Return the [x, y] coordinate for the center point of the cell that contains the specified text.  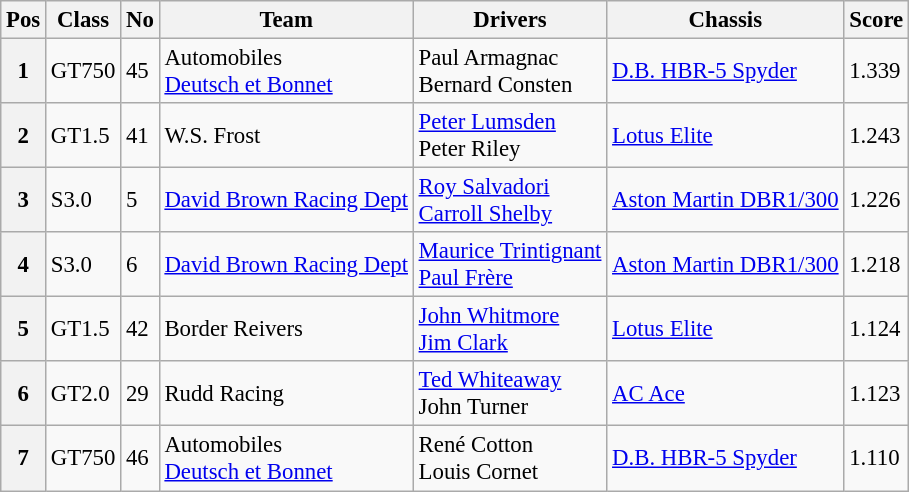
Maurice Trintignant Paul Frère [510, 264]
W.S. Frost [286, 136]
Pos [24, 20]
1.226 [876, 200]
Paul Armagnac Bernard Consten [510, 72]
1.110 [876, 458]
Border Reivers [286, 330]
41 [140, 136]
7 [24, 458]
4 [24, 264]
1.123 [876, 394]
3 [24, 200]
1.339 [876, 72]
Rudd Racing [286, 394]
1.243 [876, 136]
No [140, 20]
Class [84, 20]
René Cotton Louis Cornet [510, 458]
Peter Lumsden Peter Riley [510, 136]
29 [140, 394]
GT2.0 [84, 394]
Ted Whiteaway John Turner [510, 394]
1.124 [876, 330]
46 [140, 458]
45 [140, 72]
John Whitmore Jim Clark [510, 330]
1 [24, 72]
Roy Salvadori Carroll Shelby [510, 200]
Team [286, 20]
2 [24, 136]
AC Ace [726, 394]
Score [876, 20]
Drivers [510, 20]
42 [140, 330]
1.218 [876, 264]
Chassis [726, 20]
